Scan for the cell matching the given text and deliver its (x, y) coordinate at center. 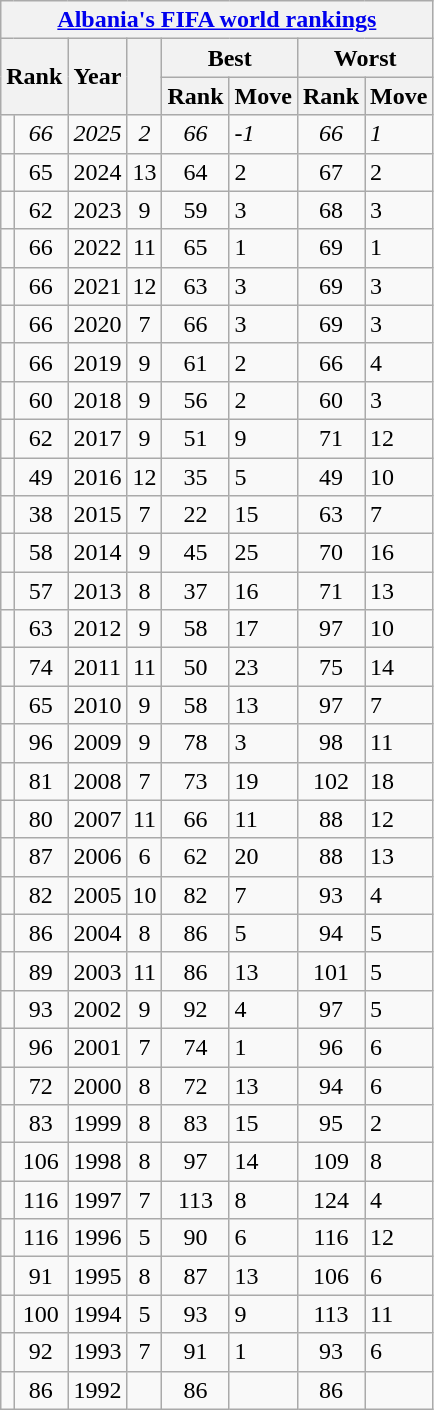
98 (330, 743)
64 (196, 172)
2011 (98, 667)
Best (230, 58)
67 (330, 172)
2024 (98, 172)
37 (196, 591)
2006 (98, 857)
75 (330, 667)
2025 (98, 134)
38 (41, 515)
2001 (98, 1047)
Albania's FIFA world rankings (217, 20)
57 (41, 591)
1996 (98, 1238)
81 (41, 781)
124 (330, 1200)
78 (196, 743)
2009 (98, 743)
2013 (98, 591)
2012 (98, 629)
1995 (98, 1276)
59 (196, 210)
101 (330, 971)
2015 (98, 515)
1998 (98, 1162)
50 (196, 667)
18 (399, 781)
2018 (98, 400)
23 (263, 667)
22 (196, 515)
2020 (98, 324)
56 (196, 400)
89 (41, 971)
90 (196, 1238)
2021 (98, 286)
109 (330, 1162)
17 (263, 629)
73 (196, 781)
2003 (98, 971)
2017 (98, 438)
95 (330, 1124)
Year (98, 77)
61 (196, 362)
20 (263, 857)
2004 (98, 933)
2019 (98, 362)
2005 (98, 895)
1999 (98, 1124)
Worst (364, 58)
2014 (98, 553)
70 (330, 553)
2000 (98, 1085)
2002 (98, 1009)
100 (41, 1314)
2010 (98, 705)
1997 (98, 1200)
2022 (98, 248)
1994 (98, 1314)
19 (263, 781)
51 (196, 438)
2008 (98, 781)
35 (196, 477)
2023 (98, 210)
1993 (98, 1352)
80 (41, 819)
25 (263, 553)
102 (330, 781)
1992 (98, 1390)
45 (196, 553)
-1 (263, 134)
2016 (98, 477)
2007 (98, 819)
68 (330, 210)
